Scan for the cell matching the given text and deliver its (x, y) coordinate at center. 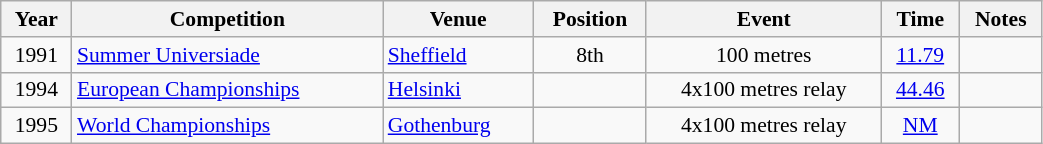
Event (764, 19)
Position (590, 19)
100 metres (764, 55)
World Championships (228, 126)
1991 (36, 55)
Year (36, 19)
NM (920, 126)
Competition (228, 19)
Gothenburg (458, 126)
Helsinki (458, 90)
Time (920, 19)
Summer Universiade (228, 55)
11.79 (920, 55)
Venue (458, 19)
Notes (1000, 19)
8th (590, 55)
Sheffield (458, 55)
European Championships (228, 90)
1994 (36, 90)
44.46 (920, 90)
1995 (36, 126)
